Search for the cell housing the specified text and yield its [X, Y] center coordinate. 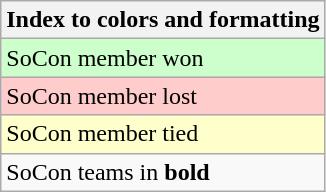
SoCon member lost [163, 96]
SoCon teams in bold [163, 172]
SoCon member won [163, 58]
Index to colors and formatting [163, 20]
SoCon member tied [163, 134]
